Return [x, y] of the center of cell containing provided text 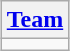
Team [35, 20]
